Provide the [x, y] coordinate of the cell's center where the given text is located.  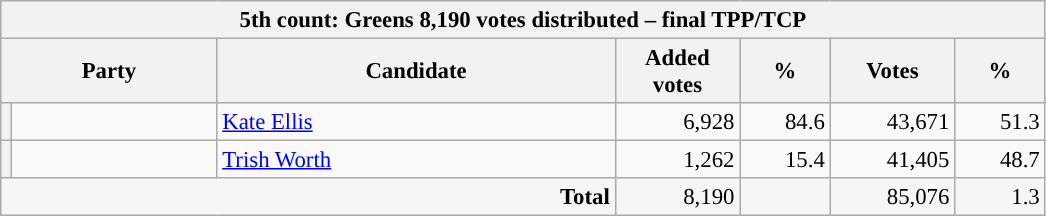
1.3 [1000, 197]
15.4 [785, 160]
Party [109, 72]
Added votes [678, 72]
Trish Worth [416, 160]
41,405 [892, 160]
8,190 [678, 197]
43,671 [892, 122]
Candidate [416, 72]
6,928 [678, 122]
48.7 [1000, 160]
5th count: Greens 8,190 votes distributed – final TPP/TCP [523, 20]
Votes [892, 72]
51.3 [1000, 122]
Total [308, 197]
84.6 [785, 122]
85,076 [892, 197]
1,262 [678, 160]
Kate Ellis [416, 122]
